Scan for the cell matching the given text and deliver its [x, y] coordinate at center. 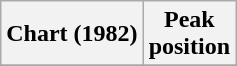
Chart (1982) [72, 34]
Peakposition [189, 34]
